Capture the cell that displays the provided text and extract its [x, y] central coordinate. 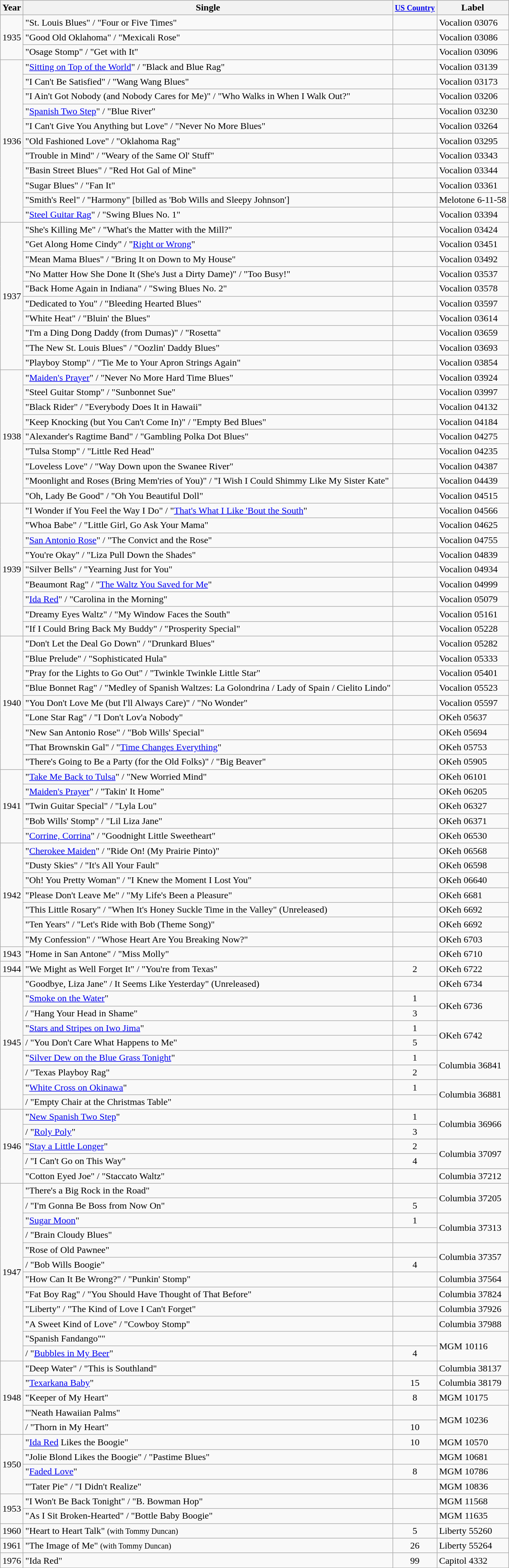
"You Don't Love Me (but I'll Always Care)" / "No Wonder" [208, 703]
"Mean Mama Blues" / "Bring It on Down to My House" [208, 259]
"Blue Bonnet Rag" / "Medley of Spanish Waltzes: La Golondrina / Lady of Spain / Cielito Lindo" [208, 688]
Columbia 36881 [473, 1094]
OKeh 06371 [473, 821]
OKeh 05753 [473, 747]
"Loveless Love" / "Way Down upon the Swanee River" [208, 466]
Vocalion 03230 [473, 111]
/ "You Don't Care What Happens to Me" [208, 1043]
Vocalion 04275 [473, 437]
1961 [12, 1545]
"Back Home Again in Indiana" / "Swing Blues No. 2" [208, 289]
OKeh 06568 [473, 850]
OKeh 05905 [473, 762]
Columbia 37097 [473, 1154]
OKeh 6722 [473, 969]
"Corrine, Corrina" / "Goodnight Little Sweetheart" [208, 836]
"Whoa Babe" / "Little Girl, Go Ask Your Mama" [208, 525]
"Alexander's Ragtime Band" / "Gambling Polka Dot Blues" [208, 437]
"Lone Star Rag" / "I Don't Lov'a Nobody" [208, 718]
"San Antonio Rose" / "The Convict and the Rose" [208, 540]
"Ida Red Likes the Boogie" [208, 1442]
"I Wonder if You Feel the Way I Do" / "That's What I Like 'Bout the South" [208, 510]
Capitol 4332 [473, 1560]
Vocalion 05228 [473, 629]
OKeh 06327 [473, 806]
"There's Going to Be a Party (for the Old Folks)" / "Big Beaver" [208, 762]
1950 [12, 1464]
"Osage Stomp" / "Get with It" [208, 52]
"Sugar Blues" / "Fan It" [208, 185]
/ "Bubbles in My Beer" [208, 1353]
1943 [12, 954]
Columbia 37212 [473, 1176]
OKeh 6742 [473, 1035]
"I Won't Be Back Tonight" / "B. Bowman Hop" [208, 1501]
1938 [12, 437]
Columbia 37926 [473, 1309]
26 [415, 1545]
OKeh 06530 [473, 836]
"The Image of Me" (with Tommy Duncan) [208, 1545]
Vocalion 03361 [473, 185]
"As I Sit Broken-Hearted" / "Bottle Baby Boogie" [208, 1516]
"Dreamy Eyes Waltz" / "My Window Faces the South" [208, 614]
Vocalion 04515 [473, 496]
"Deep Water" / "This is Southland" [208, 1368]
"Sitting on Top of the World" / "Black and Blue Rag" [208, 67]
"Basin Street Blues" / "Red Hot Gal of Mine" [208, 170]
"Rose of Old Pawnee" [208, 1250]
"Silver Bells" / "Yearning Just for You" [208, 570]
"Keep Knocking (but You Can't Come In)" / "Empty Bed Blues" [208, 422]
"There's a Big Rock in the Road" [208, 1191]
Columbia 37357 [473, 1257]
"Cotton Eyed Joe" / "Staccato Waltz" [208, 1176]
1960 [12, 1531]
US Country [415, 8]
"Playboy Stomp" / "Tie Me to Your Apron Strings Again" [208, 362]
"Smith's Reel" / "Harmony" [billed as 'Bob Wills and Sleepy Johnson'] [208, 200]
Vocalion 03578 [473, 289]
Vocalion 03096 [473, 52]
OKeh 05694 [473, 732]
Vocalion 05523 [473, 688]
Vocalion 03264 [473, 126]
Vocalion 04934 [473, 570]
Columbia 37824 [473, 1294]
"Faded Love" [208, 1472]
Year [12, 8]
Vocalion 04625 [473, 525]
1953 [12, 1509]
Vocalion 04999 [473, 584]
"Tulsa Stomp" / "Little Red Head" [208, 451]
"Smoke on the Water" [208, 998]
Vocalion 05597 [473, 703]
"Don't Let the Deal Go Down" / "Drunkard Blues" [208, 643]
"If I Could Bring Back My Buddy" / "Prosperity Special" [208, 629]
"Pray for the Lights to Go Out" / "Twinkle Twinkle Little Star" [208, 673]
1946 [12, 1146]
"Dusty Skies" / "It's All Your Fault" [208, 865]
"Jolie Blond Likes the Boogie" / "Pastime Blues" [208, 1457]
Columbia 36966 [473, 1124]
"Spanish Fandango"" [208, 1338]
"Black Rider" / "Everybody Does It in Hawaii" [208, 407]
"I Can't Give You Anything but Love" / "Never No More Blues" [208, 126]
OKeh 06598 [473, 865]
MGM 10236 [473, 1420]
1941 [12, 806]
"Old Fashioned Love" / "Oklahoma Rag" [208, 141]
"Silver Dew on the Blue Grass Tonight" [208, 1058]
Vocalion 03424 [473, 230]
"Oh, Lady Be Good" / "Oh You Beautiful Doll" [208, 496]
/ "Bob Wills Boogie" [208, 1265]
Columbia 37313 [473, 1228]
1939 [12, 570]
Vocalion 03173 [473, 82]
"Home in San Antone" / "Miss Molly" [208, 954]
"Stay a Little Longer" [208, 1146]
"No Matter How She Done It (She's Just a Dirty Dame)" / "Too Busy!" [208, 274]
"Heart to Heart Talk" (with Tommy Duncan) [208, 1531]
MGM 11635 [473, 1516]
OKeh 6736 [473, 1006]
Vocalion 03693 [473, 348]
Vocalion 03997 [473, 392]
Melotone 6-11-58 [473, 200]
"Keeper of My Heart" [208, 1398]
OKeh 6681 [473, 895]
OKeh 06205 [473, 791]
Vocalion 04235 [473, 451]
"Maiden's Prayer" / "Never No More Hard Time Blues" [208, 377]
"Spanish Two Step" / "Blue River" [208, 111]
"Good Old Oklahoma" / "Mexicali Rose" [208, 37]
MGM 10786 [473, 1472]
OKeh 6710 [473, 954]
15 [415, 1383]
Columbia 38179 [473, 1383]
Label [473, 8]
"Texarkana Baby" [208, 1383]
"Bob Wills' Stomp" / "Lil Liza Jane" [208, 821]
Vocalion 05161 [473, 614]
Columbia 37564 [473, 1279]
Columbia 36841 [473, 1065]
MGM 11568 [473, 1501]
Vocalion 03597 [473, 303]
Vocalion 03295 [473, 141]
"New San Antonio Rose" / "Bob Wills' Special" [208, 732]
"'Neath Hawaiian Palms" [208, 1413]
"Please Don't Leave Me" / "My Life's Been a Pleasure" [208, 895]
Liberty 55260 [473, 1531]
1948 [12, 1397]
"You're Okay" / "Liza Pull Down the Shades" [208, 555]
/ "Roly Poly" [208, 1132]
Vocalion 03537 [473, 274]
OKeh 06640 [473, 880]
"Get Along Home Cindy" / "Right or Wrong" [208, 244]
"That Brownskin Gal" / "Time Changes Everything" [208, 747]
Vocalion 03854 [473, 362]
"Beaumont Rag" / "The Waltz You Saved for Me" [208, 584]
1976 [12, 1560]
Vocalion 04184 [473, 422]
MGM 10681 [473, 1457]
Vocalion 03659 [473, 333]
Vocalion 05079 [473, 599]
1944 [12, 969]
OKeh 05637 [473, 718]
Vocalion 03344 [473, 170]
1935 [12, 37]
"Fat Boy Rag" / "You Should Have Thought of That Before" [208, 1294]
"Take Me Back to Tulsa" / "New Worried Mind" [208, 777]
"A Sweet Kind of Love" / "Cowboy Stomp" [208, 1324]
MGM 10570 [473, 1442]
"St. Louis Blues" / "Four or Five Times" [208, 23]
"We Might as Well Forget It" / "You're from Texas" [208, 969]
"She's Killing Me" / "What's the Matter with the Mill?" [208, 230]
/ "Hang Your Head in Shame" [208, 1013]
/ "I'm Gonna Be Boss from Now On" [208, 1206]
Liberty 55264 [473, 1545]
Vocalion 03614 [473, 318]
"This Little Rosary" / "When It's Honey Suckle Time in the Valley" (Unreleased) [208, 910]
OKeh 6703 [473, 939]
1942 [12, 895]
Vocalion 03086 [473, 37]
Vocalion 03343 [473, 155]
"'Tater Pie" / "I Didn't Realize" [208, 1486]
"Blue Prelude" / "Sophisticated Hula" [208, 659]
"Sugar Moon" [208, 1220]
99 [415, 1560]
/ "Texas Playboy Rag" [208, 1072]
"The New St. Louis Blues" / "Oozlin' Daddy Blues" [208, 348]
Vocalion 04839 [473, 555]
Vocalion 04132 [473, 407]
1940 [12, 702]
1936 [12, 141]
/ "Thorn in My Heart" [208, 1427]
Vocalion 03139 [473, 67]
MGM 10836 [473, 1486]
"Ten Years" / "Let's Ride with Bob (Theme Song)" [208, 925]
Vocalion 03076 [473, 23]
/ "Brain Cloudy Blues" [208, 1235]
"I'm a Ding Dong Daddy (from Dumas)" / "Rosetta" [208, 333]
Vocalion 03924 [473, 377]
Vocalion 05333 [473, 659]
"Ida Red" [208, 1560]
Columbia 37205 [473, 1198]
"Ida Red" / "Carolina in the Morning" [208, 599]
"Cherokee Maiden" / "Ride On! (My Prairie Pinto)" [208, 850]
"Maiden's Prayer" / "Takin' It Home" [208, 791]
"Stars and Stripes on Iwo Jima" [208, 1028]
/ "I Can't Go on This Way" [208, 1161]
MGM 10175 [473, 1398]
"Moonlight and Roses (Bring Mem'ries of You)" / "I Wish I Could Shimmy Like My Sister Kate" [208, 481]
OKeh 06101 [473, 777]
Vocalion 04566 [473, 510]
"My Confession" / "Whose Heart Are You Breaking Now?" [208, 939]
Columbia 38137 [473, 1368]
Vocalion 04439 [473, 481]
Single [208, 8]
"I Ain't Got Nobody (and Nobody Cares for Me)" / "Who Walks in When I Walk Out?" [208, 96]
1945 [12, 1043]
"Steel Guitar Rag" / "Swing Blues No. 1" [208, 215]
"White Heat" / "Bluin' the Blues" [208, 318]
OKeh 6734 [473, 984]
Vocalion 04387 [473, 466]
"Oh! You Pretty Woman" / "I Knew the Moment I Lost You" [208, 880]
"Twin Guitar Special" / "Lyla Lou" [208, 806]
1947 [12, 1272]
Columbia 37988 [473, 1324]
Vocalion 03451 [473, 244]
Vocalion 05401 [473, 673]
Vocalion 03394 [473, 215]
"Goodbye, Liza Jane" / It Seems Like Yesterday" (Unreleased) [208, 984]
Vocalion 05282 [473, 643]
"How Can It Be Wrong?" / "Punkin' Stomp" [208, 1279]
Vocalion 03492 [473, 259]
"I Can't Be Satisfied" / "Wang Wang Blues" [208, 82]
/ "Empty Chair at the Christmas Table" [208, 1102]
"Steel Guitar Stomp" / "Sunbonnet Sue" [208, 392]
"White Cross on Okinawa" [208, 1087]
MGM 10116 [473, 1346]
Vocalion 04755 [473, 540]
1937 [12, 296]
"Trouble in Mind" / "Weary of the Same Ol' Stuff" [208, 155]
Vocalion 03206 [473, 96]
"New Spanish Two Step" [208, 1117]
"Dedicated to You" / "Bleeding Hearted Blues" [208, 303]
"Liberty" / "The Kind of Love I Can't Forget" [208, 1309]
